Return the [X, Y] coordinate for the center point of the cell that contains the specified text.  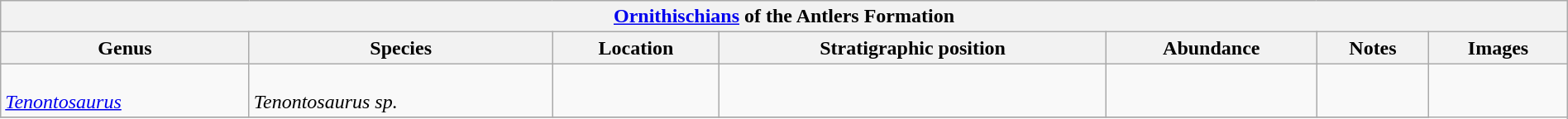
Tenontosaurus sp. [400, 91]
Abundance [1211, 48]
Notes [1373, 48]
Stratigraphic position [913, 48]
Images [1499, 48]
Tenontosaurus [126, 91]
Species [400, 48]
Genus [126, 48]
Ornithischians of the Antlers Formation [784, 17]
Location [636, 48]
